Detect which cell encompasses the target text, then output its (X, Y) center coordinate. 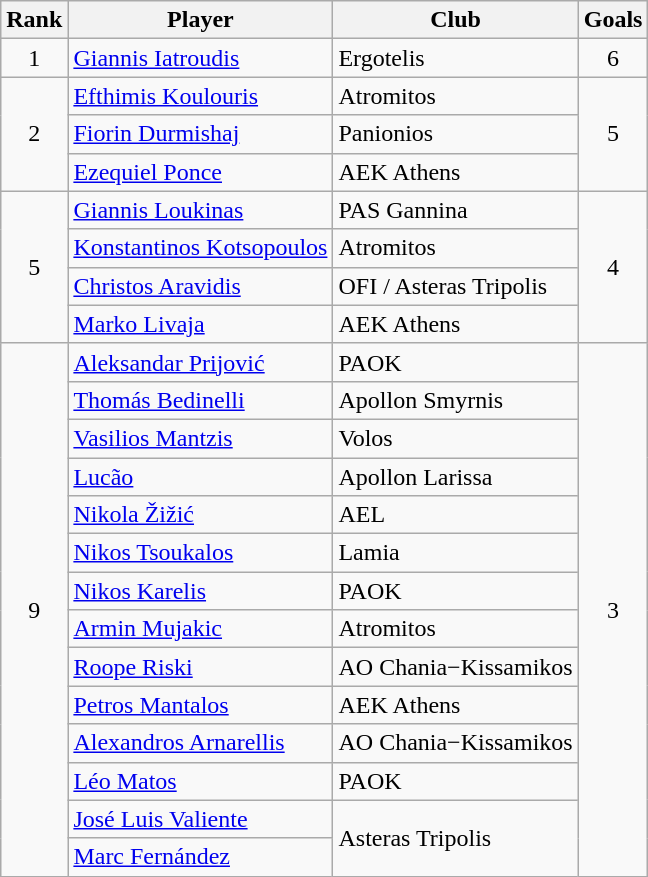
PAS Gannina (456, 210)
Fiorin Durmishaj (200, 134)
AEL (456, 515)
José Luis Valiente (200, 819)
Thomás Bedinelli (200, 400)
1 (34, 58)
2 (34, 134)
Aleksandar Prijović (200, 362)
Ergotelis (456, 58)
Club (456, 20)
Nikos Karelis (200, 591)
Vasilios Mantzis (200, 438)
Giannis Iatroudis (200, 58)
4 (613, 267)
Volos (456, 438)
Petros Mantalos (200, 705)
Roope Riski (200, 667)
Ezequiel Ponce (200, 172)
Panionios (456, 134)
Apollon Larissa (456, 477)
Giannis Loukinas (200, 210)
Léo Matos (200, 781)
Konstantinos Kotsopoulos (200, 248)
6 (613, 58)
Lamia (456, 553)
Nikos Tsoukalos (200, 553)
Lucão (200, 477)
9 (34, 610)
Marko Livaja (200, 324)
Armin Mujakic (200, 629)
Marc Fernández (200, 857)
Apollon Smyrnis (456, 400)
Rank (34, 20)
Alexandros Arnarellis (200, 743)
Goals (613, 20)
Nikola Žižić (200, 515)
Player (200, 20)
OFI / Asteras Tripolis (456, 286)
Asteras Tripolis (456, 838)
Efthimis Koulouris (200, 96)
Christos Aravidis (200, 286)
3 (613, 610)
